Identify which cell holds the provided text, then report its [X, Y] central coordinate. 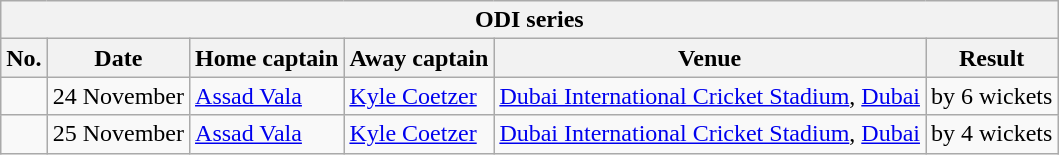
Date [118, 58]
Home captain [267, 58]
Venue [710, 58]
by 4 wickets [992, 134]
by 6 wickets [992, 96]
24 November [118, 96]
Away captain [419, 58]
Result [992, 58]
ODI series [530, 20]
No. [24, 58]
25 November [118, 134]
